Return the (X, Y) coordinate for the center point of the cell that contains the specified text.  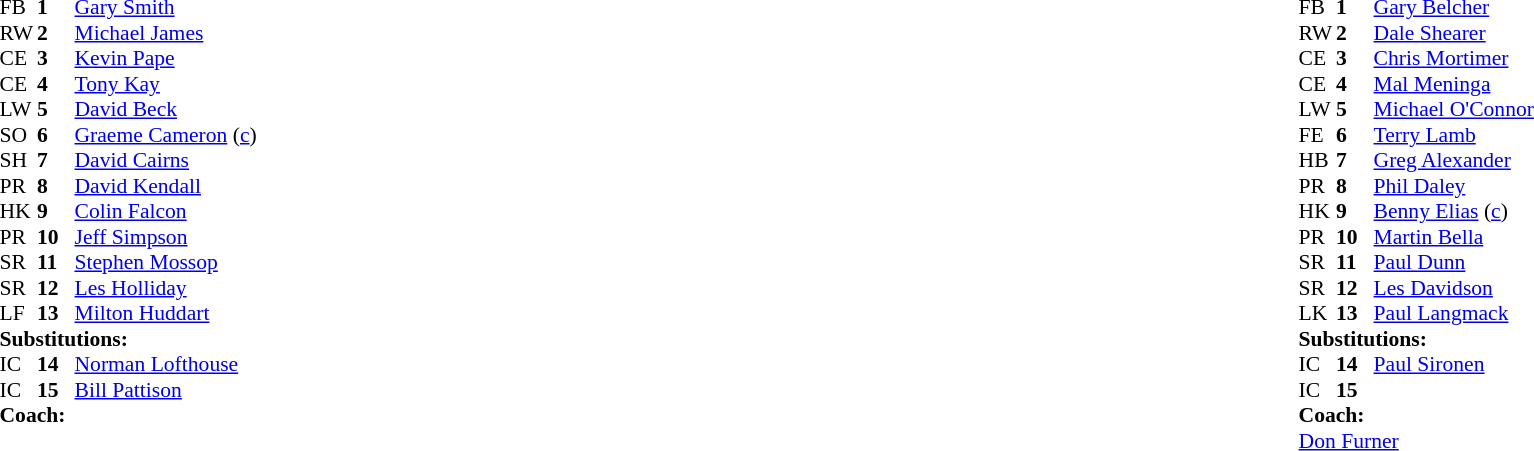
SO (19, 135)
David Cairns (165, 161)
Michael James (165, 33)
Michael O'Connor (1454, 109)
LF (19, 313)
Mal Meninga (1454, 84)
Stephen Mossop (165, 263)
Paul Sironen (1454, 365)
Kevin Pape (165, 59)
Tony Kay (165, 84)
Martin Bella (1454, 237)
Jeff Simpson (165, 237)
Paul Langmack (1454, 313)
Chris Mortimer (1454, 59)
Milton Huddart (165, 313)
Phil Daley (1454, 186)
Graeme Cameron (c) (165, 135)
Colin Falcon (165, 211)
FE (1318, 135)
Les Holliday (165, 288)
Paul Dunn (1454, 263)
LK (1318, 313)
David Kendall (165, 186)
SH (19, 161)
Norman Lofthouse (165, 365)
Greg Alexander (1454, 161)
David Beck (165, 109)
HB (1318, 161)
Dale Shearer (1454, 33)
Les Davidson (1454, 288)
Terry Lamb (1454, 135)
Benny Elias (c) (1454, 211)
Bill Pattison (165, 390)
